Search for the cell housing the specified text and yield its [x, y] center coordinate. 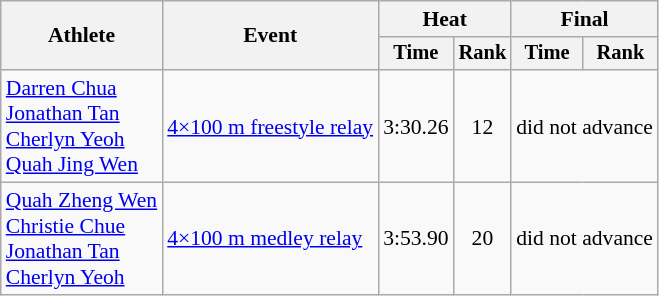
4×100 m medley relay [270, 239]
3:30.26 [416, 126]
20 [483, 239]
Event [270, 36]
Quah Zheng WenChristie ChueJonathan TanCherlyn Yeoh [82, 239]
Heat [444, 19]
12 [483, 126]
3:53.90 [416, 239]
Darren ChuaJonathan TanCherlyn YeohQuah Jing Wen [82, 126]
Final [584, 19]
4×100 m freestyle relay [270, 126]
Athlete [82, 36]
